Provide the [X, Y] coordinate of the cell's center where the given text is located.  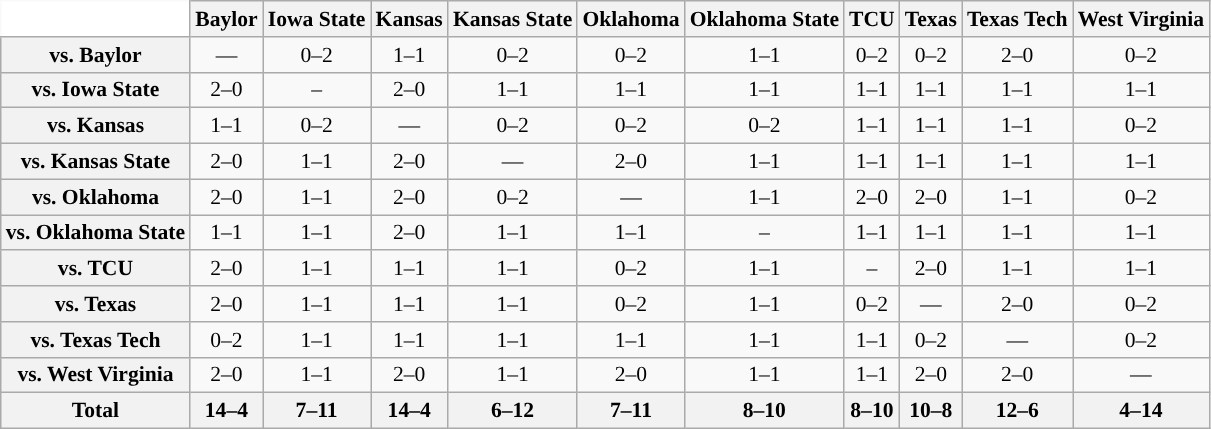
10–8 [931, 411]
vs. Oklahoma State [96, 233]
vs. West Virginia [96, 375]
vs. Baylor [96, 55]
Oklahoma State [764, 19]
Iowa State [317, 19]
vs. Iowa State [96, 90]
West Virginia [1142, 19]
TCU [872, 19]
Texas [931, 19]
Kansas State [512, 19]
vs. Oklahoma [96, 197]
12–6 [1018, 411]
Total [96, 411]
4–14 [1142, 411]
vs. Texas [96, 304]
vs. Texas Tech [96, 340]
Baylor [226, 19]
6–12 [512, 411]
Texas Tech [1018, 19]
Oklahoma [630, 19]
vs. Kansas State [96, 162]
Kansas [410, 19]
vs. TCU [96, 269]
vs. Kansas [96, 126]
